Determine the (X, Y) coordinate at the center of the cell enclosing the given text.  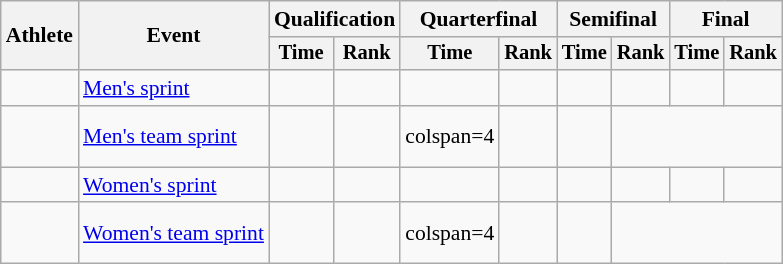
Qualification (334, 19)
Final (725, 19)
Men's team sprint (174, 136)
Semifinal (613, 19)
Women's sprint (174, 185)
Women's team sprint (174, 234)
Event (174, 36)
Quarterfinal (478, 19)
Athlete (40, 36)
Men's sprint (174, 88)
